Detect which cell encompasses the target text, then output its [x, y] center coordinate. 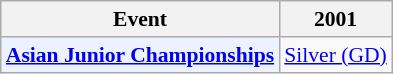
Asian Junior Championships [140, 55]
Silver (GD) [336, 55]
2001 [336, 19]
Event [140, 19]
